Return the [x, y] coordinate for the center point of the cell that contains the specified text.  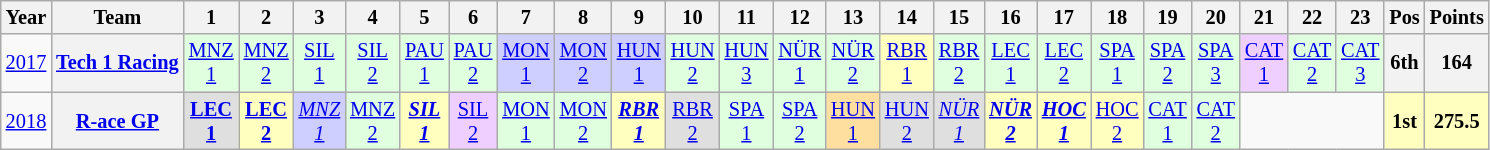
PAU2 [474, 63]
164 [1457, 63]
Team [117, 17]
HUN3 [746, 63]
16 [1010, 17]
R-ace GP [117, 121]
8 [584, 17]
HOC1 [1064, 121]
17 [1064, 17]
1st [1404, 121]
14 [907, 17]
PAU1 [424, 63]
21 [1264, 17]
2018 [26, 121]
Year [26, 17]
23 [1360, 17]
275.5 [1457, 121]
12 [800, 17]
5 [424, 17]
HOC2 [1118, 121]
2 [266, 17]
10 [693, 17]
7 [526, 17]
6th [1404, 63]
CAT3 [1360, 63]
2017 [26, 63]
9 [639, 17]
4 [372, 17]
11 [746, 17]
20 [1216, 17]
SPA3 [1216, 63]
18 [1118, 17]
22 [1312, 17]
15 [959, 17]
19 [1167, 17]
13 [853, 17]
6 [474, 17]
Points [1457, 17]
1 [212, 17]
Tech 1 Racing [117, 63]
Pos [1404, 17]
3 [320, 17]
